From the cell containing the given text, extract its center point as (X, Y) coordinate. 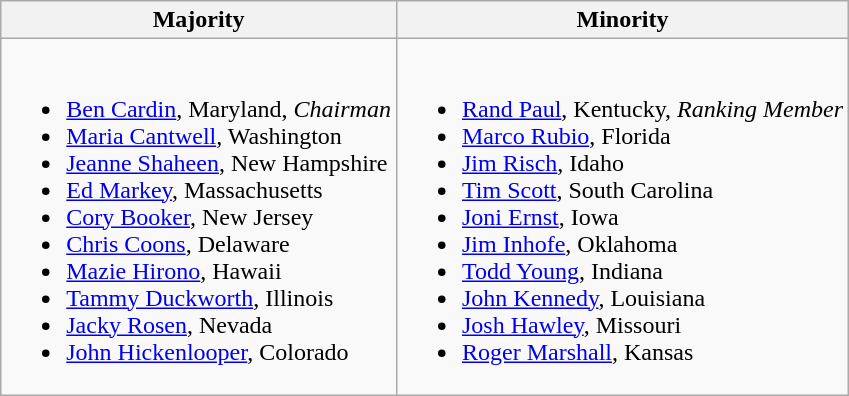
Majority (199, 20)
Minority (622, 20)
